From the cell containing the given text, extract its center point as (x, y) coordinate. 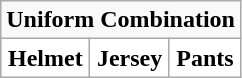
Helmet (46, 58)
Jersey (130, 58)
Uniform Combination (121, 20)
Pants (204, 58)
